Scan for the cell matching the given text and deliver its [x, y] coordinate at center. 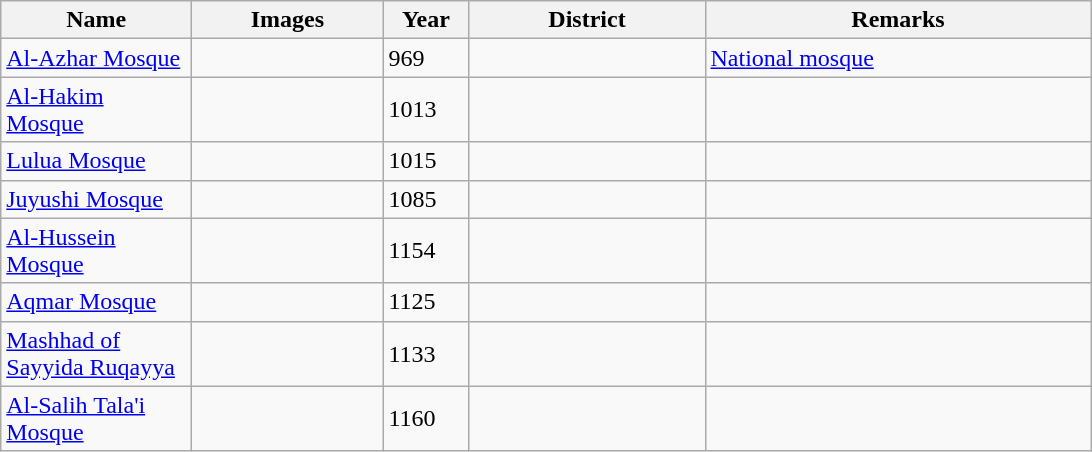
1085 [426, 199]
1013 [426, 110]
1125 [426, 302]
Aqmar Mosque [96, 302]
1154 [426, 250]
Remarks [898, 20]
Juyushi Mosque [96, 199]
Lulua Mosque [96, 161]
Al-Hussein Mosque [96, 250]
Al-Hakim Mosque [96, 110]
Year [426, 20]
Al-Salih Tala'i Mosque [96, 418]
Images [288, 20]
Al-Azhar Mosque [96, 58]
National mosque [898, 58]
1160 [426, 418]
1133 [426, 354]
Mashhad of Sayyida Ruqayya [96, 354]
1015 [426, 161]
District [587, 20]
Name [96, 20]
969 [426, 58]
